Capture the cell that displays the provided text and extract its (X, Y) central coordinate. 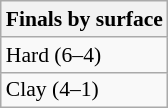
Hard (6–4) (84, 55)
Clay (4–1) (84, 90)
Finals by surface (84, 19)
